Pinpoint the cell where the given text exists, returning its (x, y) midpoint coordinate. 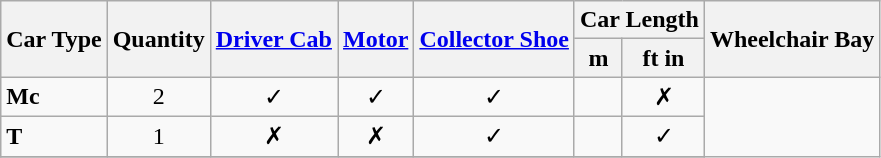
Wheelchair Bay (792, 39)
Driver Cab (274, 39)
Car Type (54, 39)
m (598, 58)
Collector Shoe (494, 39)
Car Length (639, 20)
Mc (54, 97)
Motor (376, 39)
2 (158, 97)
ft in (663, 58)
1 (158, 136)
T (54, 136)
Quantity (158, 39)
